Output the (X, Y) coordinate of the center of the cell containing the given text.  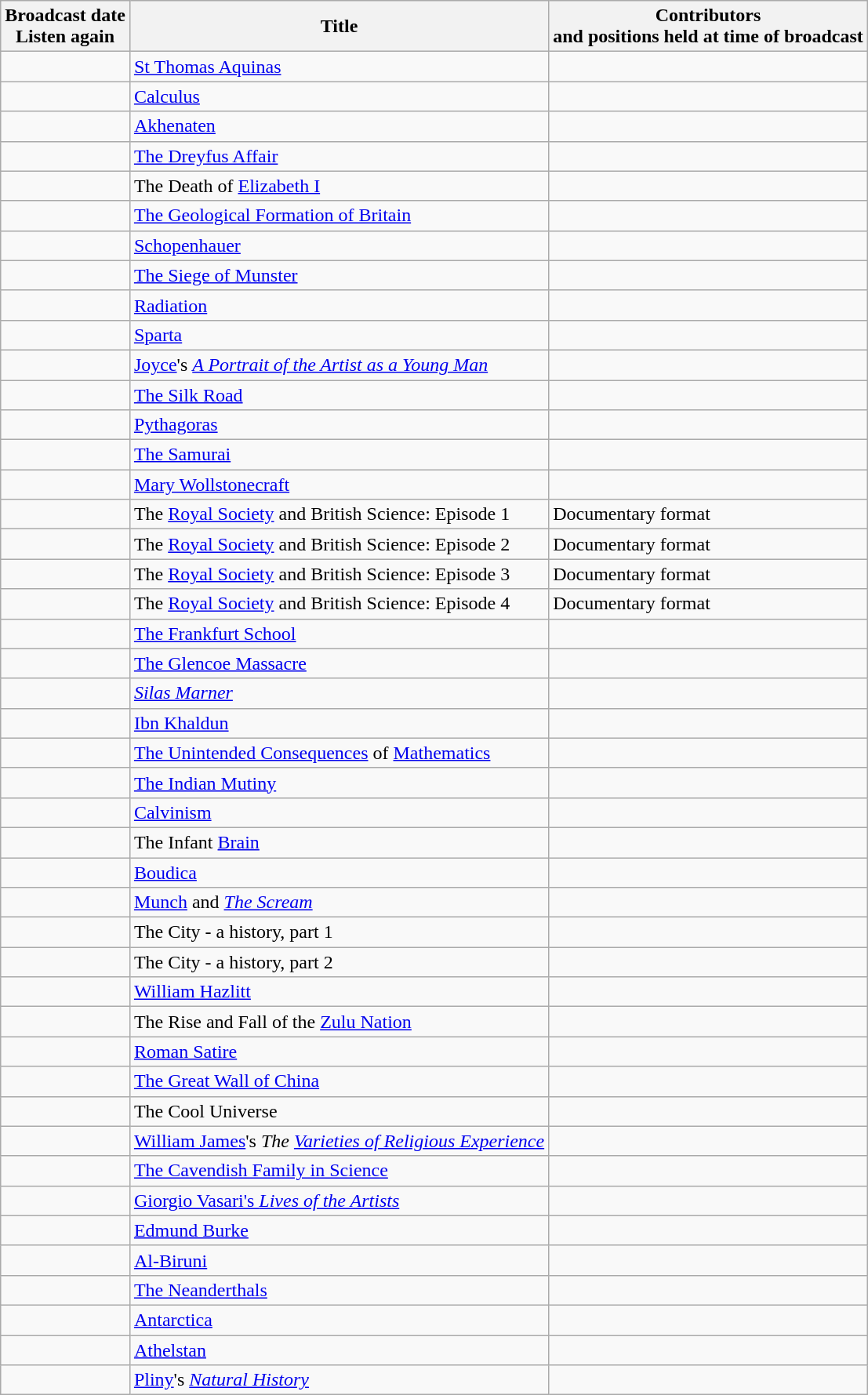
Mary Wollstonecraft (339, 485)
Radiation (339, 305)
The Geological Formation of Britain (339, 216)
The City - a history, part 1 (339, 932)
The Indian Mutiny (339, 783)
Boudica (339, 873)
The Dreyfus Affair (339, 156)
The Royal Society and British Science: Episode 2 (339, 544)
Calculus (339, 96)
William Hazlitt (339, 992)
Edmund Burke (339, 1230)
The Royal Society and British Science: Episode 3 (339, 574)
Sparta (339, 335)
William James's The Varieties of Religious Experience (339, 1141)
The Siege of Munster (339, 275)
The Rise and Fall of the Zulu Nation (339, 1022)
Joyce's A Portrait of the Artist as a Young Man (339, 365)
Giorgio Vasari's Lives of the Artists (339, 1201)
The Glencoe Massacre (339, 663)
Contributors and positions held at time of broadcast (709, 27)
The Royal Society and British Science: Episode 4 (339, 604)
The Neanderthals (339, 1290)
Pythagoras (339, 425)
Akhenaten (339, 126)
St Thomas Aquinas (339, 67)
The Cavendish Family in Science (339, 1171)
The Death of Elizabeth I (339, 186)
The Samurai (339, 455)
Calvinism (339, 812)
The Infant Brain (339, 842)
Silas Marner (339, 693)
Schopenhauer (339, 245)
Antarctica (339, 1320)
Al-Biruni (339, 1260)
Broadcast date Listen again (66, 27)
The Silk Road (339, 394)
Ibn Khaldun (339, 723)
The Unintended Consequences of Mathematics (339, 753)
Title (339, 27)
Munch and The Scream (339, 903)
The Royal Society and British Science: Episode 1 (339, 514)
Pliny's Natural History (339, 1380)
Athelstan (339, 1350)
The City - a history, part 2 (339, 962)
The Frankfurt School (339, 634)
The Great Wall of China (339, 1081)
Roman Satire (339, 1052)
The Cool Universe (339, 1111)
